Pinpoint the cell where the given text exists, returning its (x, y) midpoint coordinate. 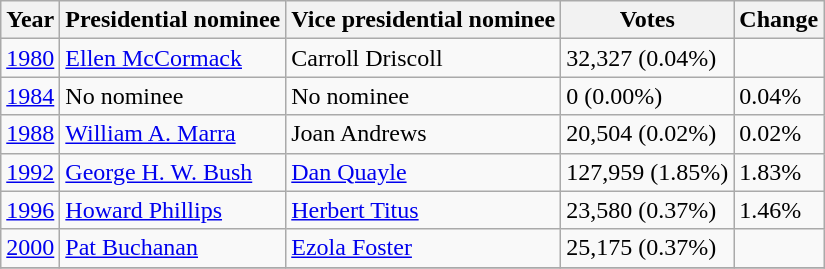
Joan Andrews (424, 134)
1992 (30, 172)
32,327 (0.04%) (648, 58)
25,175 (0.37%) (648, 248)
Herbert Titus (424, 210)
Howard Phillips (173, 210)
Year (30, 20)
23,580 (0.37%) (648, 210)
George H. W. Bush (173, 172)
Dan Quayle (424, 172)
Vice presidential nominee (424, 20)
1988 (30, 134)
1996 (30, 210)
1980 (30, 58)
127,959 (1.85%) (648, 172)
0 (0.00%) (648, 96)
Pat Buchanan (173, 248)
William A. Marra (173, 134)
Votes (648, 20)
Carroll Driscoll (424, 58)
1.46% (779, 210)
0.02% (779, 134)
1.83% (779, 172)
Ezola Foster (424, 248)
0.04% (779, 96)
Change (779, 20)
Ellen McCormack (173, 58)
Presidential nominee (173, 20)
2000 (30, 248)
1984 (30, 96)
20,504 (0.02%) (648, 134)
